Output the (X, Y) coordinate of the center of the cell containing the given text.  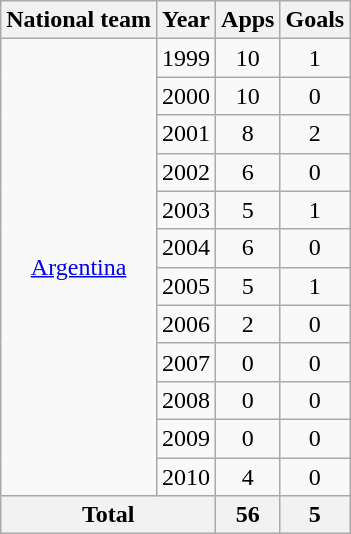
Year (186, 20)
8 (248, 134)
Apps (248, 20)
4 (248, 477)
National team (79, 20)
Argentina (79, 268)
2001 (186, 134)
Total (108, 515)
56 (248, 515)
2000 (186, 96)
2009 (186, 438)
2003 (186, 210)
Goals (315, 20)
2008 (186, 400)
2006 (186, 324)
2010 (186, 477)
2007 (186, 362)
2004 (186, 248)
2002 (186, 172)
1999 (186, 58)
2005 (186, 286)
